Find where the given text appears and provide that cell's center as [X, Y] coordinate. 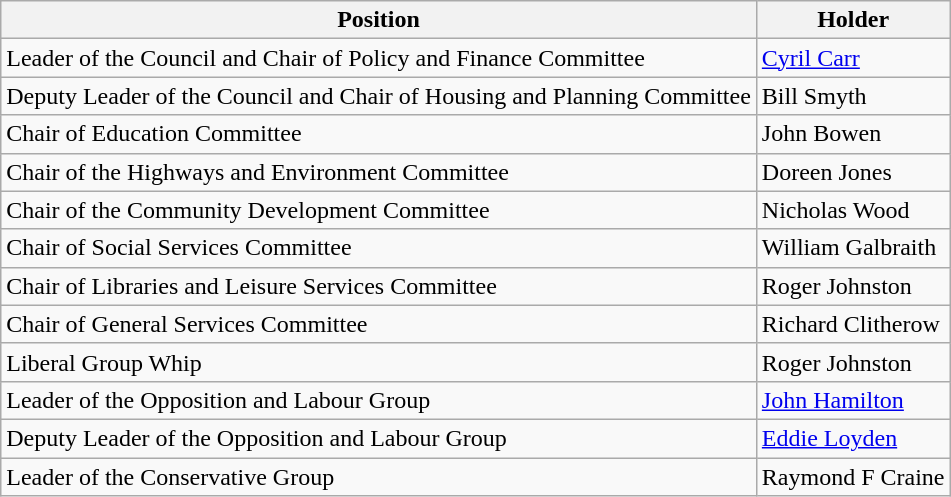
Doreen Jones [853, 172]
Chair of Social Services Committee [379, 248]
Raymond F Craine [853, 477]
Leader of the Conservative Group [379, 477]
Holder [853, 20]
Bill Smyth [853, 96]
Nicholas Wood [853, 210]
John Hamilton [853, 400]
Chair of Education Committee [379, 134]
Deputy Leader of the Opposition and Labour Group [379, 438]
Chair of General Services Committee [379, 324]
Chair of the Highways and Environment Committee [379, 172]
William Galbraith [853, 248]
Eddie Loyden [853, 438]
John Bowen [853, 134]
Deputy Leader of the Council and Chair of Housing and Planning Committee [379, 96]
Position [379, 20]
Leader of the Council and Chair of Policy and Finance Committee [379, 58]
Cyril Carr [853, 58]
Liberal Group Whip [379, 362]
Leader of the Opposition and Labour Group [379, 400]
Chair of the Community Development Committee [379, 210]
Richard Clitherow [853, 324]
Chair of Libraries and Leisure Services Committee [379, 286]
